Find where the given text appears and provide that cell's center as [X, Y] coordinate. 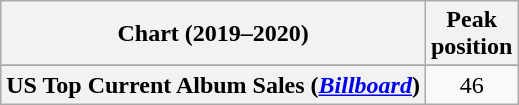
Chart (2019–2020) [214, 34]
Peakposition [471, 34]
US Top Current Album Sales (Billboard) [214, 85]
46 [471, 85]
